Output the (x, y) coordinate of the center of the cell containing the given text.  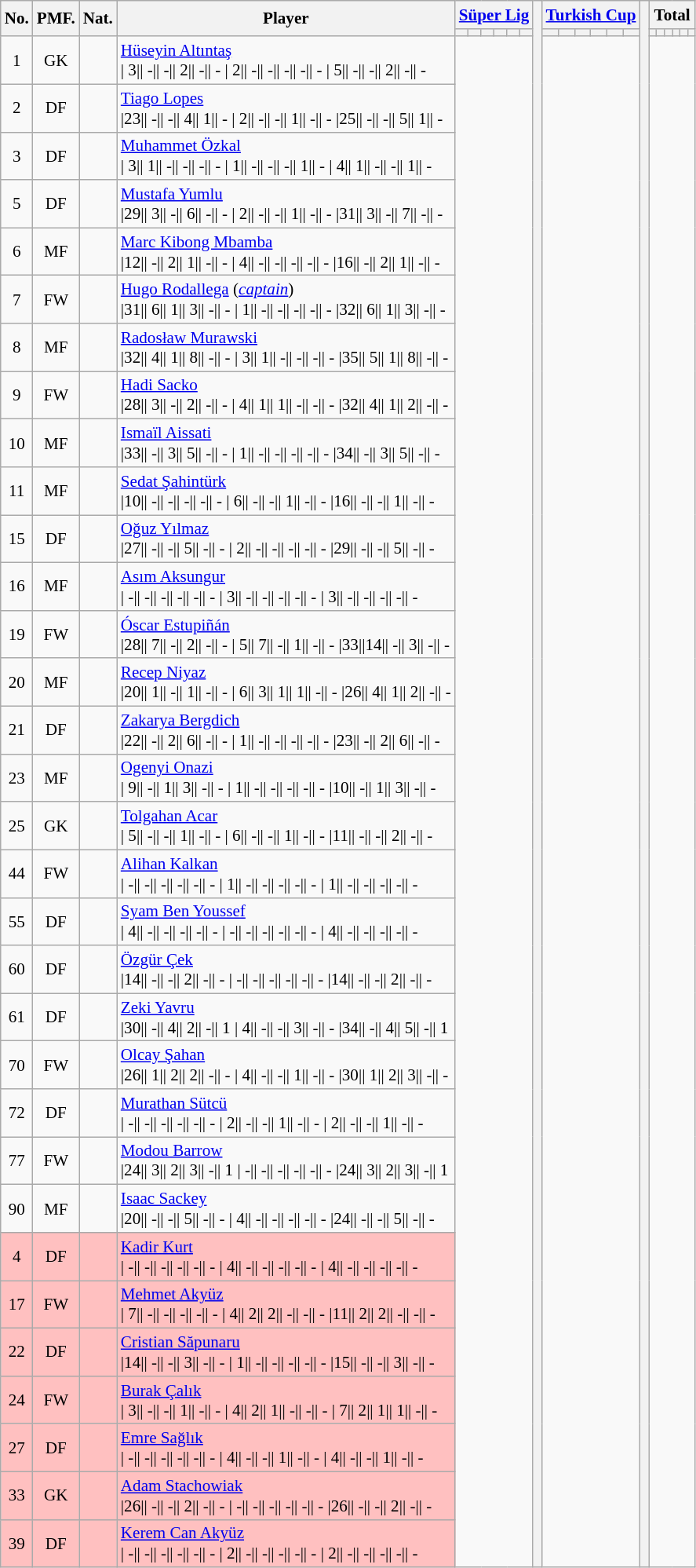
Turkish Cup (592, 14)
Total (672, 14)
Mehmet Akyüz | 7|| -|| -|| -|| -|| - | 4|| 2|| 2|| -|| -|| - |11|| 2|| 2|| -|| -|| - (286, 1305)
11 (17, 492)
Radosław Murawski |32|| 4|| 1|| 8|| -|| - | 3|| 1|| -|| -|| -|| - |35|| 5|| 1|| 8|| -|| - (286, 347)
Syam Ben Youssef | 4|| -|| -|| -|| -|| - | -|| -|| -|| -|| -|| - | 4|| -|| -|| -|| -|| - (286, 922)
No. (17, 19)
Mustafa Yumlu |29|| 3|| -|| 6|| -|| - | 2|| -|| -|| 1|| -|| - |31|| 3|| -|| 7|| -|| - (286, 204)
Player (286, 19)
22 (17, 1352)
Sedat Şahintürk |10|| -|| -|| -|| -|| - | 6|| -|| -|| 1|| -|| - |16|| -|| -|| 1|| -|| - (286, 492)
6 (17, 251)
Hüseyin Altıntaş | 3|| -|| -|| 2|| -|| - | 2|| -|| -|| -|| -|| - | 5|| -|| -|| 2|| -|| - (286, 60)
16 (17, 587)
1 (17, 60)
Zakarya Bergdich |22|| -|| 2|| 6|| -|| - | 1|| -|| -|| -|| -|| - |23|| -|| 2|| 6|| -|| - (286, 730)
23 (17, 777)
20 (17, 682)
9 (17, 396)
Recep Niyaz |20|| 1|| -|| 1|| -|| - | 6|| 3|| 1|| 1|| -|| - |26|| 4|| 1|| 2|| -|| - (286, 682)
17 (17, 1305)
Hadi Sacko |28|| 3|| -|| 2|| -|| - | 4|| 1|| 1|| -|| -|| - |32|| 4|| 1|| 2|| -|| - (286, 396)
24 (17, 1399)
4 (17, 1256)
Alihan Kalkan | -|| -|| -|| -|| -|| - | 1|| -|| -|| -|| -|| - | 1|| -|| -|| -|| -|| - (286, 873)
90 (17, 1209)
60 (17, 969)
Muhammet Özkal | 3|| 1|| -|| -|| -|| - | 1|| -|| -|| -|| 1|| - | 4|| 1|| -|| -|| 1|| - (286, 155)
Kerem Can Akyüz | -|| -|| -|| -|| -|| - | 2|| -|| -|| -|| -|| - | 2|| -|| -|| -|| -|| - (286, 1544)
39 (17, 1544)
33 (17, 1495)
61 (17, 1018)
72 (17, 1113)
Zeki Yavru |30|| -|| 4|| 2|| -|| 1 | 4|| -|| -|| 3|| -|| - |34|| -|| 4|| 5|| -|| 1 (286, 1018)
2 (17, 108)
Asım Aksungur | -|| -|| -|| -|| -|| - | 3|| -|| -|| -|| -|| - | 3|| -|| -|| -|| -|| - (286, 587)
Kadir Kurt | -|| -|| -|| -|| -|| - | 4|| -|| -|| -|| -|| - | 4|| -|| -|| -|| -|| - (286, 1256)
5 (17, 204)
Cristian Săpunaru |14|| -|| -|| 3|| -|| - | 1|| -|| -|| -|| -|| - |15|| -|| -|| 3|| -|| - (286, 1352)
15 (17, 539)
55 (17, 922)
Burak Çalık | 3|| -|| -|| 1|| -|| - | 4|| 2|| 1|| -|| -|| - | 7|| 2|| 1|| 1|| -|| - (286, 1399)
8 (17, 347)
27 (17, 1448)
19 (17, 634)
Ismaïl Aissati |33|| -|| 3|| 5|| -|| - | 1|| -|| -|| -|| -|| - |34|| -|| 3|| 5|| -|| - (286, 443)
Olcay Şahan |26|| 1|| 2|| 2|| -|| - | 4|| -|| -|| 1|| -|| - |30|| 1|| 2|| 3|| -|| - (286, 1065)
Tiago Lopes |23|| -|| -|| 4|| 1|| - | 2|| -|| -|| 1|| -|| - |25|| -|| -|| 5|| 1|| - (286, 108)
Tolgahan Acar | 5|| -|| -|| 1|| -|| - | 6|| -|| -|| 1|| -|| - |11|| -|| -|| 2|| -|| - (286, 826)
25 (17, 826)
Hugo Rodallega (captain) |31|| 6|| 1|| 3|| -|| - | 1|| -|| -|| -|| -|| - |32|| 6|| 1|| 3|| -|| - (286, 300)
Süper Lig (494, 14)
Oğuz Yılmaz |27|| -|| -|| 5|| -|| - | 2|| -|| -|| -|| -|| - |29|| -|| -|| 5|| -|| - (286, 539)
Nat. (98, 19)
21 (17, 730)
Özgür Çek |14|| -|| -|| 2|| -|| - | -|| -|| -|| -|| -|| - |14|| -|| -|| 2|| -|| - (286, 969)
10 (17, 443)
44 (17, 873)
Isaac Sackey |20|| -|| -|| 5|| -|| - | 4|| -|| -|| -|| -|| - |24|| -|| -|| 5|| -|| - (286, 1209)
PMF. (56, 19)
Modou Barrow |24|| 3|| 2|| 3|| -|| 1 | -|| -|| -|| -|| -|| - |24|| 3|| 2|| 3|| -|| 1 (286, 1160)
7 (17, 300)
77 (17, 1160)
Adam Stachowiak |26|| -|| -|| 2|| -|| - | -|| -|| -|| -|| -|| - |26|| -|| -|| 2|| -|| - (286, 1495)
3 (17, 155)
Óscar Estupiñán |28|| 7|| -|| 2|| -|| - | 5|| 7|| -|| 1|| -|| - |33||14|| -|| 3|| -|| - (286, 634)
70 (17, 1065)
Murathan Sütcü | -|| -|| -|| -|| -|| - | 2|| -|| -|| 1|| -|| - | 2|| -|| -|| 1|| -|| - (286, 1113)
Emre Sağlık | -|| -|| -|| -|| -|| - | 4|| -|| -|| 1|| -|| - | 4|| -|| -|| 1|| -|| - (286, 1448)
Ogenyi Onazi | 9|| -|| 1|| 3|| -|| - | 1|| -|| -|| -|| -|| - |10|| -|| 1|| 3|| -|| - (286, 777)
Marc Kibong Mbamba |12|| -|| 2|| 1|| -|| - | 4|| -|| -|| -|| -|| - |16|| -|| 2|| 1|| -|| - (286, 251)
